Return [X, Y] of the center of cell containing provided text 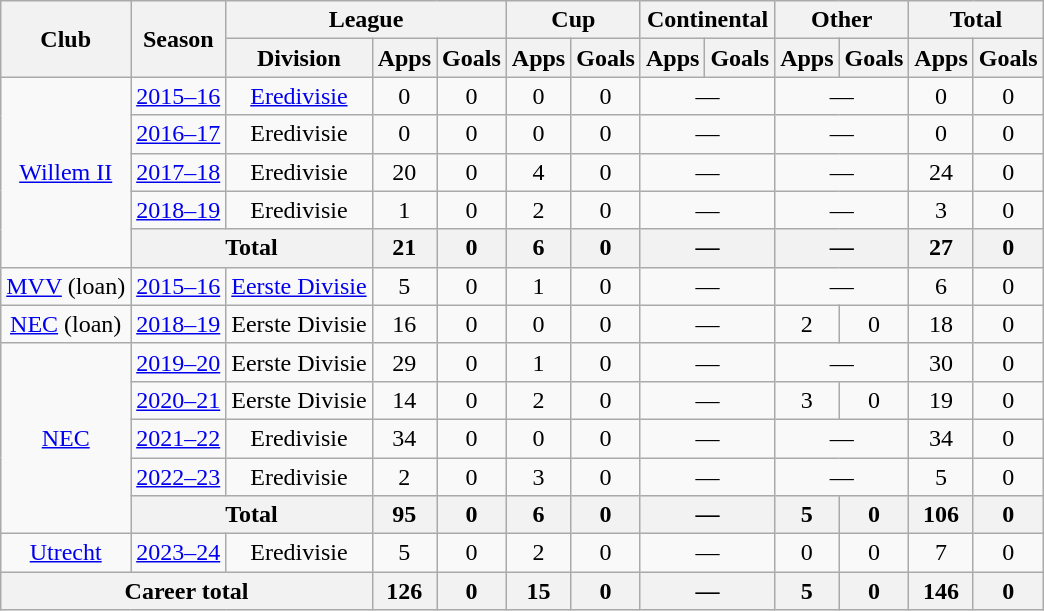
29 [404, 362]
30 [941, 362]
Continental [707, 20]
Division [299, 58]
MVV (loan) [66, 286]
NEC [66, 438]
League [366, 20]
126 [404, 591]
18 [941, 324]
27 [941, 248]
Career total [186, 591]
16 [404, 324]
2022–23 [178, 477]
Cup [573, 20]
Club [66, 39]
2021–22 [178, 438]
7 [941, 553]
2019–20 [178, 362]
15 [538, 591]
14 [404, 400]
24 [941, 172]
95 [404, 515]
Other [842, 20]
2020–21 [178, 400]
Utrecht [66, 553]
2017–18 [178, 172]
20 [404, 172]
106 [941, 515]
NEC (loan) [66, 324]
19 [941, 400]
2016–17 [178, 134]
2023–24 [178, 553]
Willem II [66, 172]
146 [941, 591]
Season [178, 39]
21 [404, 248]
4 [538, 172]
